Output the (X, Y) coordinate of the center of the cell containing the given text.  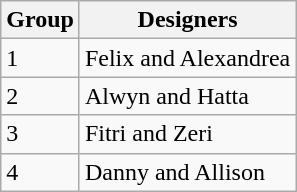
Designers (187, 20)
Group (40, 20)
Fitri and Zeri (187, 134)
4 (40, 172)
Alwyn and Hatta (187, 96)
3 (40, 134)
Danny and Allison (187, 172)
2 (40, 96)
Felix and Alexandrea (187, 58)
1 (40, 58)
